Return the (X, Y) coordinate for the center point of the cell that contains the specified text.  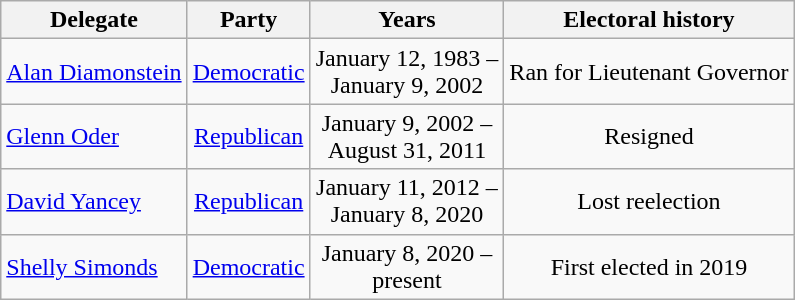
Shelly Simonds (94, 266)
Lost reelection (649, 202)
January 8, 2020 –present (407, 266)
Glenn Oder (94, 136)
Electoral history (649, 20)
Years (407, 20)
First elected in 2019 (649, 266)
Alan Diamonstein (94, 72)
January 12, 1983 –January 9, 2002 (407, 72)
Ran for Lieutenant Governor (649, 72)
Party (248, 20)
January 9, 2002 –August 31, 2011 (407, 136)
January 11, 2012 – January 8, 2020 (407, 202)
David Yancey (94, 202)
Delegate (94, 20)
Resigned (649, 136)
